Extract the (X, Y) coordinate from the center of the cell holding the provided text.  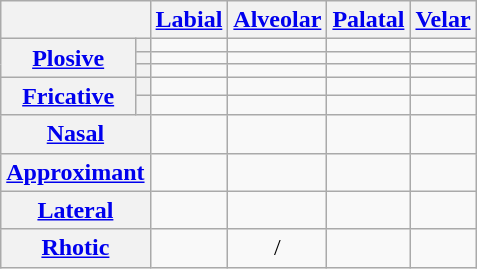
Labial (189, 20)
Palatal (368, 20)
Lateral (76, 210)
Rhotic (76, 248)
Velar (443, 20)
Plosive (68, 58)
Approximant (76, 172)
Nasal (76, 134)
Alveolar (278, 20)
Fricative (68, 96)
/ (278, 248)
